For the text-containing cell, return its midpoint in [X, Y] coordinate format. 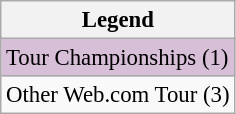
Other Web.com Tour (3) [118, 95]
Legend [118, 20]
Tour Championships (1) [118, 58]
